Identify which cell holds the provided text, then report its (X, Y) central coordinate. 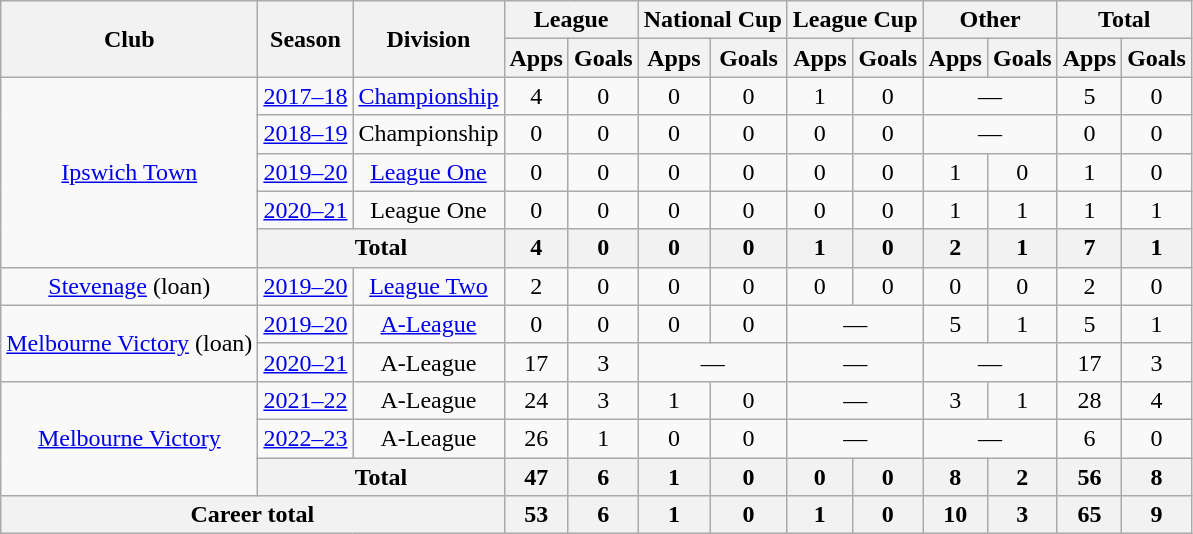
28 (1089, 400)
7 (1089, 248)
Stevenage (loan) (130, 286)
National Cup (712, 20)
47 (536, 477)
24 (536, 400)
League (571, 20)
26 (536, 438)
2022–23 (306, 438)
Career total (252, 515)
65 (1089, 515)
Melbourne Victory (loan) (130, 343)
2018–19 (306, 134)
2017–18 (306, 96)
League Two (428, 286)
9 (1157, 515)
56 (1089, 477)
League Cup (855, 20)
Melbourne Victory (130, 438)
53 (536, 515)
2021–22 (306, 400)
Other (990, 20)
Ipswich Town (130, 172)
Season (306, 39)
Division (428, 39)
Club (130, 39)
10 (955, 515)
